Find where the given text appears and provide that cell's center as [X, Y] coordinate. 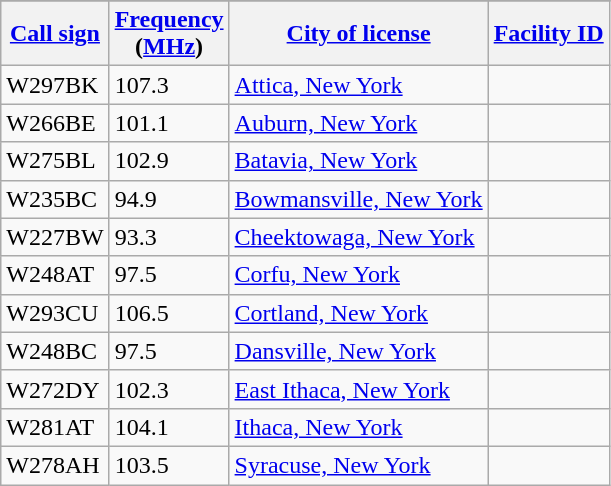
East Ithaca, New York [358, 389]
93.3 [169, 237]
101.1 [169, 123]
W272DY [55, 389]
Call sign [55, 34]
Bowmansville, New York [358, 199]
Frequency(MHz) [169, 34]
W297BK [55, 85]
Dansville, New York [358, 351]
103.5 [169, 465]
W248BC [55, 351]
102.9 [169, 161]
Cortland, New York [358, 313]
Facility ID [548, 34]
Ithaca, New York [358, 427]
W248AT [55, 275]
W266BE [55, 123]
W275BL [55, 161]
Auburn, New York [358, 123]
102.3 [169, 389]
Attica, New York [358, 85]
City of license [358, 34]
107.3 [169, 85]
Cheektowaga, New York [358, 237]
104.1 [169, 427]
W227BW [55, 237]
Corfu, New York [358, 275]
Batavia, New York [358, 161]
W235BC [55, 199]
W278AH [55, 465]
W293CU [55, 313]
94.9 [169, 199]
Syracuse, New York [358, 465]
W281AT [55, 427]
106.5 [169, 313]
